Return the (x, y) coordinate for the center point of the cell that contains the specified text.  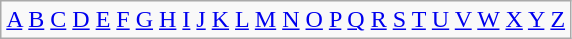
A B C D E F G H I J K L M N O P Q R S T U V W X Y Z (286, 20)
